From the cell containing the given text, extract its center point as [x, y] coordinate. 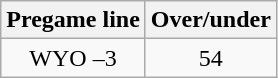
WYO –3 [74, 58]
Pregame line [74, 20]
54 [210, 58]
Over/under [210, 20]
